Scan for the cell matching the given text and deliver its [x, y] coordinate at center. 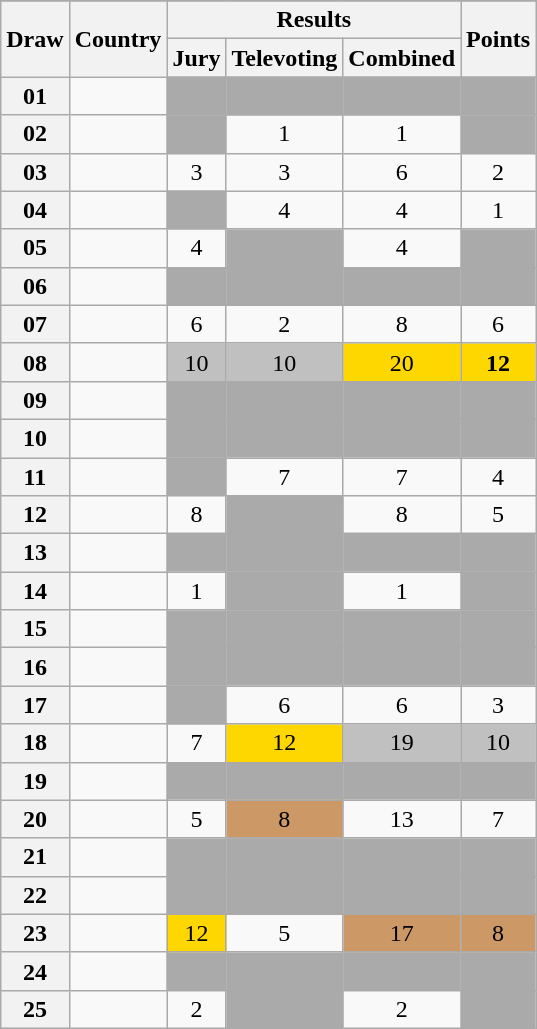
03 [35, 172]
02 [35, 134]
Draw [35, 39]
06 [35, 286]
07 [35, 324]
23 [35, 933]
Results [314, 20]
09 [35, 400]
Points [498, 39]
11 [35, 477]
24 [35, 971]
18 [35, 743]
16 [35, 667]
15 [35, 629]
22 [35, 895]
01 [35, 96]
Jury [196, 58]
Combined [402, 58]
08 [35, 362]
14 [35, 591]
25 [35, 1009]
04 [35, 210]
Televoting [284, 58]
Country [118, 39]
21 [35, 857]
05 [35, 248]
